Provide the (x, y) coordinate of the cell's center where the given text is located.  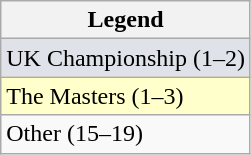
Other (15–19) (126, 134)
Legend (126, 20)
The Masters (1–3) (126, 96)
UK Championship (1–2) (126, 58)
